Find where the given text appears and provide that cell's center as (X, Y) coordinate. 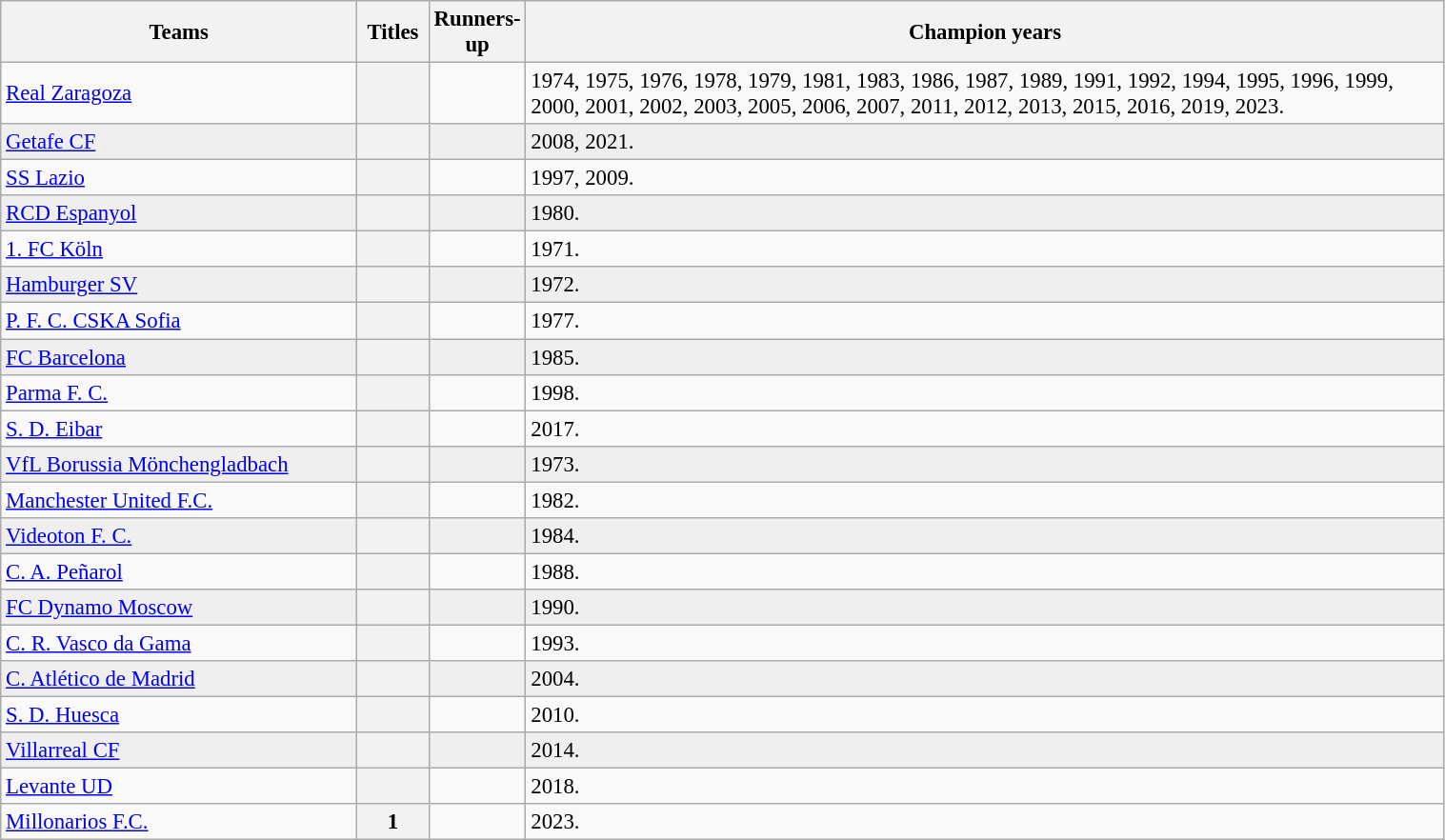
Millonarios F.C. (179, 822)
Manchester United F.C. (179, 500)
Videoton F. C. (179, 536)
Hamburger SV (179, 285)
1993. (985, 643)
C. A. Peñarol (179, 571)
1971. (985, 250)
1990. (985, 608)
1988. (985, 571)
Villarreal CF (179, 750)
1977. (985, 321)
Real Zaragoza (179, 93)
VfL Borussia Mönchengladbach (179, 464)
S. D. Huesca (179, 715)
1984. (985, 536)
Parma F. C. (179, 392)
1982. (985, 500)
C. R. Vasco da Gama (179, 643)
1998. (985, 392)
1972. (985, 285)
Champion years (985, 32)
2014. (985, 750)
1997, 2009. (985, 178)
S. D. Eibar (179, 429)
FC Barcelona (179, 357)
2010. (985, 715)
P. F. C. CSKA Sofia (179, 321)
2023. (985, 822)
2018. (985, 787)
1. FC Köln (179, 250)
1 (392, 822)
RCD Espanyol (179, 213)
1985. (985, 357)
Titles (392, 32)
2008, 2021. (985, 142)
Getafe CF (179, 142)
1973. (985, 464)
SS Lazio (179, 178)
Runners-up (477, 32)
2017. (985, 429)
2004. (985, 679)
C. Atlético de Madrid (179, 679)
1980. (985, 213)
Teams (179, 32)
Levante UD (179, 787)
FC Dynamo Moscow (179, 608)
